Detect which cell encompasses the target text, then output its (x, y) center coordinate. 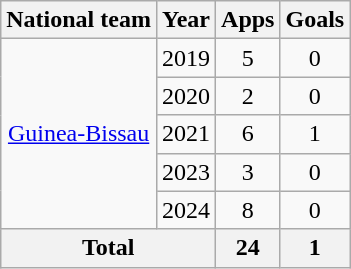
2023 (186, 172)
3 (248, 172)
Total (108, 248)
Year (186, 20)
24 (248, 248)
Goals (315, 20)
National team (79, 20)
8 (248, 210)
2 (248, 96)
Apps (248, 20)
2021 (186, 134)
Guinea-Bissau (79, 134)
5 (248, 58)
2019 (186, 58)
2024 (186, 210)
2020 (186, 96)
6 (248, 134)
